Locate the cell with the specified text and output its (x, y) center coordinate. 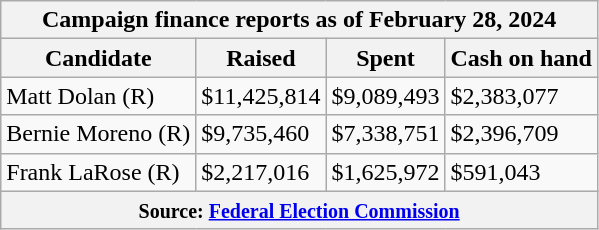
Bernie Moreno (R) (98, 134)
$2,383,077 (521, 96)
$9,735,460 (261, 134)
Spent (386, 58)
Campaign finance reports as of February 28, 2024 (300, 20)
Cash on hand (521, 58)
Source: Federal Election Commission (300, 210)
$2,396,709 (521, 134)
Matt Dolan (R) (98, 96)
$7,338,751 (386, 134)
$2,217,016 (261, 172)
$9,089,493 (386, 96)
Candidate (98, 58)
Raised (261, 58)
Frank LaRose (R) (98, 172)
$1,625,972 (386, 172)
$591,043 (521, 172)
$11,425,814 (261, 96)
